Determine the (x, y) coordinate at the center of the cell enclosing the given text.  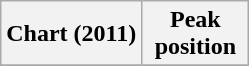
Peak position (196, 34)
Chart (2011) (72, 34)
